Locate the cell with the specified text and output its [X, Y] center coordinate. 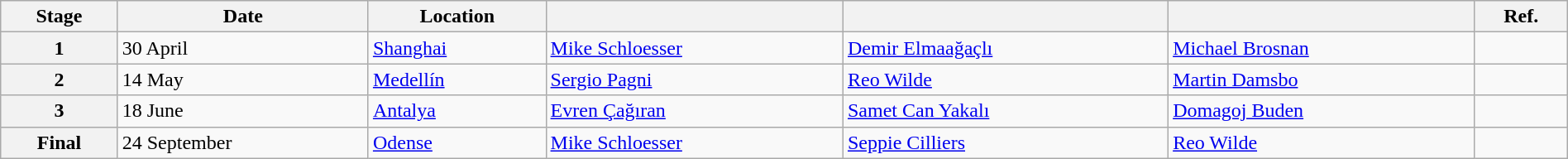
Antalya [457, 111]
18 June [243, 111]
Medellín [457, 79]
Ref. [1521, 17]
Domagoj Buden [1322, 111]
Odense [457, 142]
24 September [243, 142]
Demir Elmaağaçlı [1006, 48]
14 May [243, 79]
Stage [60, 17]
Date [243, 17]
Sergio Pagni [695, 79]
Evren Çağıran [695, 111]
Martin Damsbo [1322, 79]
3 [60, 111]
2 [60, 79]
1 [60, 48]
Final [60, 142]
Samet Can Yakalı [1006, 111]
Michael Brosnan [1322, 48]
30 April [243, 48]
Shanghai [457, 48]
Location [457, 17]
Seppie Cilliers [1006, 142]
